From the cell containing the given text, extract its center point as [x, y] coordinate. 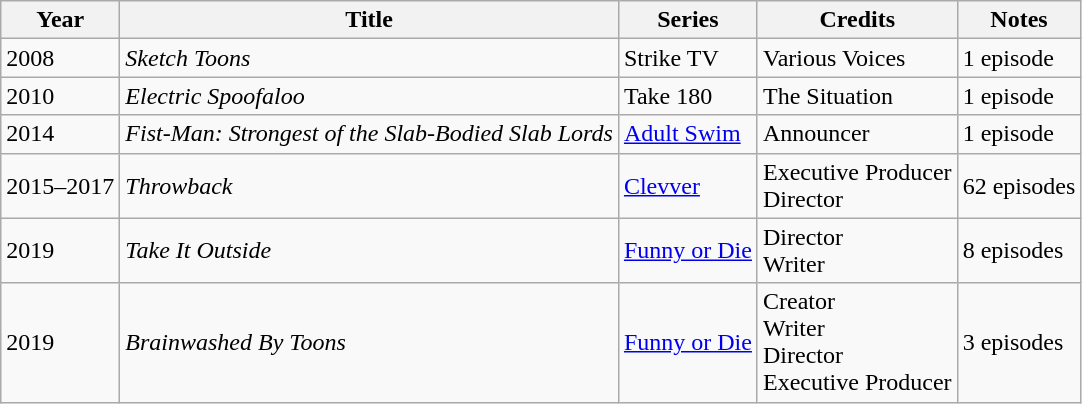
Notes [1019, 20]
2008 [60, 58]
62 episodes [1019, 186]
Executive Producer Director [857, 186]
Clevver [688, 186]
Fist-Man: Strongest of the Slab-Bodied Slab Lords [370, 134]
2014 [60, 134]
Adult Swim [688, 134]
Sketch Toons [370, 58]
Brainwashed By Toons [370, 342]
Title [370, 20]
2015–2017 [60, 186]
Creator Writer Director Executive Producer [857, 342]
Take It Outside [370, 250]
Credits [857, 20]
Announcer [857, 134]
Year [60, 20]
Strike TV [688, 58]
The Situation [857, 96]
Series [688, 20]
Director Writer [857, 250]
2010 [60, 96]
Various Voices [857, 58]
Take 180 [688, 96]
3 episodes [1019, 342]
8 episodes [1019, 250]
Throwback [370, 186]
Electric Spoofaloo [370, 96]
